Identify which cell holds the provided text, then report its [x, y] central coordinate. 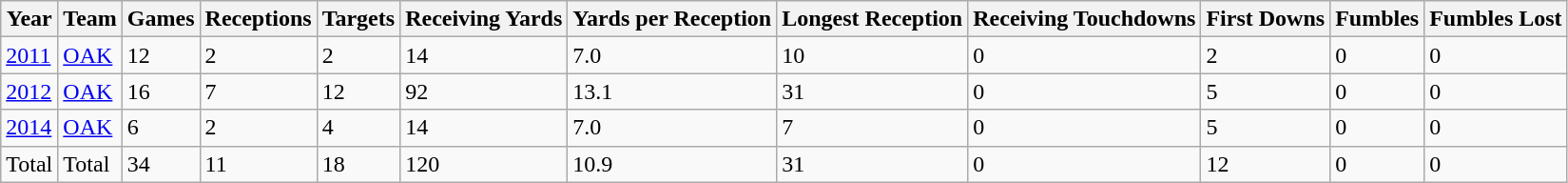
120 [484, 164]
Longest Reception [873, 19]
13.1 [672, 91]
10.9 [672, 164]
18 [358, 164]
2011 [29, 55]
Fumbles [1377, 19]
Receiving Touchdowns [1084, 19]
Targets [358, 19]
6 [161, 128]
Games [161, 19]
Team [90, 19]
Receiving Yards [484, 19]
Receptions [259, 19]
First Downs [1266, 19]
2014 [29, 128]
Year [29, 19]
4 [358, 128]
34 [161, 164]
92 [484, 91]
Fumbles Lost [1496, 19]
Yards per Reception [672, 19]
11 [259, 164]
2012 [29, 91]
16 [161, 91]
10 [873, 55]
